Scan for the cell matching the given text and deliver its (X, Y) coordinate at center. 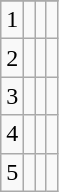
3 (12, 96)
2 (12, 58)
4 (12, 134)
5 (12, 172)
1 (12, 20)
